Detect which cell encompasses the target text, then output its [x, y] center coordinate. 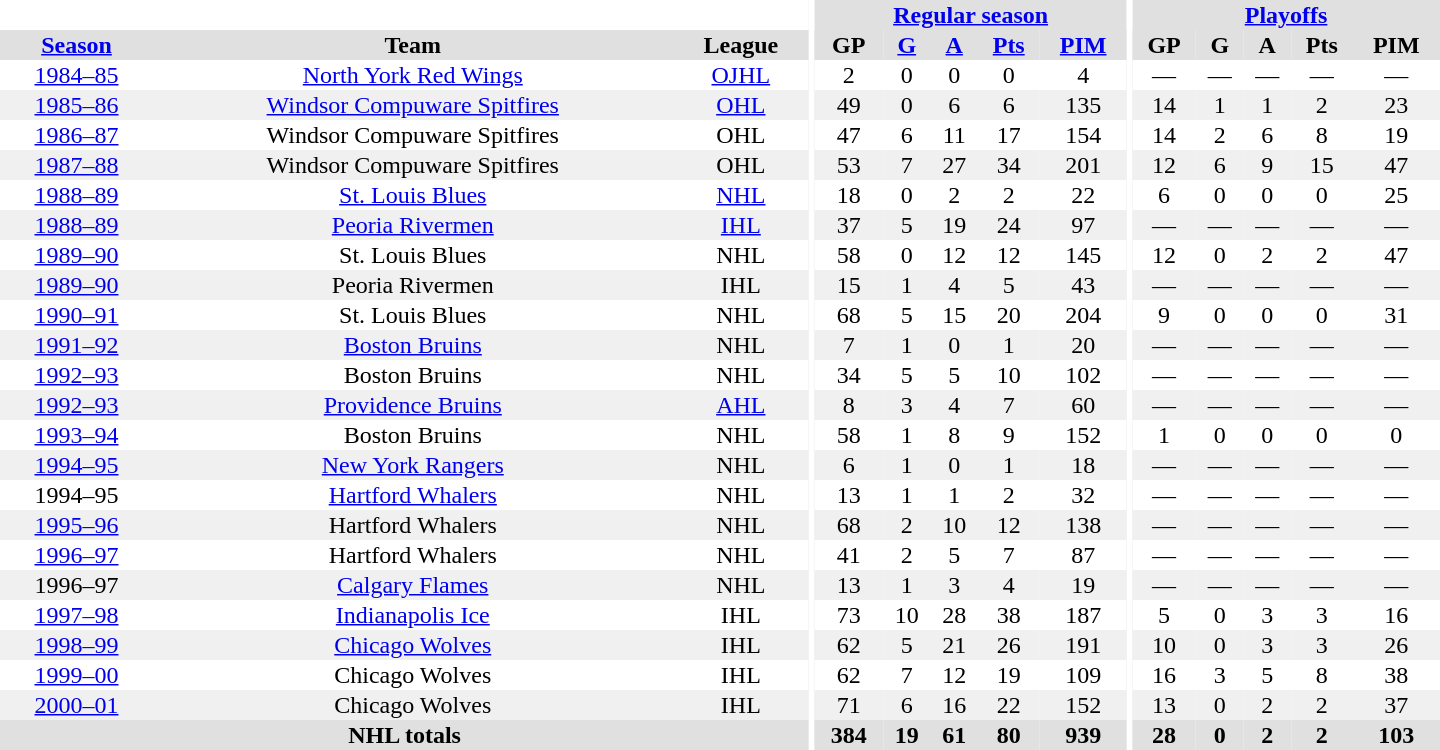
Playoffs [1286, 15]
Providence Bruins [412, 405]
187 [1084, 615]
204 [1084, 315]
25 [1396, 195]
135 [1084, 105]
939 [1084, 735]
Regular season [970, 15]
191 [1084, 645]
103 [1396, 735]
97 [1084, 225]
102 [1084, 375]
NHL totals [404, 735]
31 [1396, 315]
1986–87 [76, 135]
41 [848, 555]
Calgary Flames [412, 585]
1987–88 [76, 165]
384 [848, 735]
Team [412, 45]
21 [954, 645]
53 [848, 165]
109 [1084, 675]
AHL [742, 405]
Season [76, 45]
71 [848, 705]
61 [954, 735]
32 [1084, 495]
1999–00 [76, 675]
138 [1084, 525]
60 [1084, 405]
201 [1084, 165]
2000–01 [76, 705]
1995–96 [76, 525]
87 [1084, 555]
1990–91 [76, 315]
1984–85 [76, 75]
1985–86 [76, 105]
New York Rangers [412, 465]
1997–98 [76, 615]
1991–92 [76, 345]
North York Red Wings [412, 75]
80 [1009, 735]
73 [848, 615]
17 [1009, 135]
27 [954, 165]
23 [1396, 105]
OJHL [742, 75]
43 [1084, 285]
League [742, 45]
1998–99 [76, 645]
154 [1084, 135]
11 [954, 135]
Indianapolis Ice [412, 615]
24 [1009, 225]
49 [848, 105]
1993–94 [76, 435]
145 [1084, 255]
